Return the (X, Y) coordinate for the center point of the cell that contains the specified text.  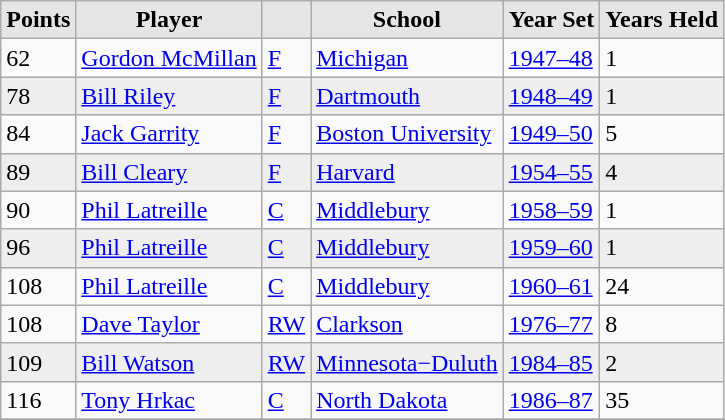
1986–87 (552, 400)
1954–55 (552, 172)
4 (662, 172)
35 (662, 400)
1948–49 (552, 96)
Harvard (408, 172)
5 (662, 134)
Minnesota−Duluth (408, 362)
1959–60 (552, 248)
Tony Hrkac (169, 400)
24 (662, 286)
1949–50 (552, 134)
Clarkson (408, 324)
1984–85 (552, 362)
90 (38, 210)
8 (662, 324)
Points (38, 20)
Jack Garrity (169, 134)
78 (38, 96)
116 (38, 400)
Year Set (552, 20)
62 (38, 58)
2 (662, 362)
Bill Cleary (169, 172)
Dave Taylor (169, 324)
Bill Watson (169, 362)
96 (38, 248)
Michigan (408, 58)
1960–61 (552, 286)
Boston University (408, 134)
Years Held (662, 20)
School (408, 20)
North Dakota (408, 400)
Player (169, 20)
1976–77 (552, 324)
Bill Riley (169, 96)
109 (38, 362)
1947–48 (552, 58)
Gordon McMillan (169, 58)
89 (38, 172)
Dartmouth (408, 96)
84 (38, 134)
1958–59 (552, 210)
